Provide the (X, Y) coordinate of the cell's center where the given text is located.  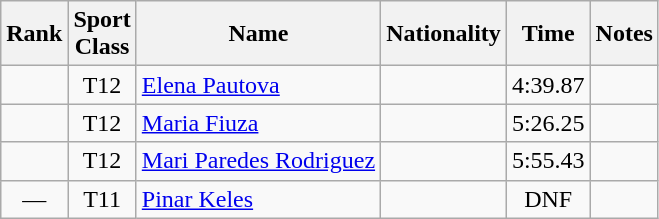
Notes (624, 34)
DNF (548, 199)
Rank (34, 34)
5:55.43 (548, 161)
Elena Pautova (258, 85)
— (34, 199)
SportClass (102, 34)
5:26.25 (548, 123)
Nationality (444, 34)
Name (258, 34)
Maria Fiuza (258, 123)
4:39.87 (548, 85)
Time (548, 34)
Pinar Keles (258, 199)
T11 (102, 199)
Mari Paredes Rodriguez (258, 161)
